Return (x, y) of the center of cell containing provided text 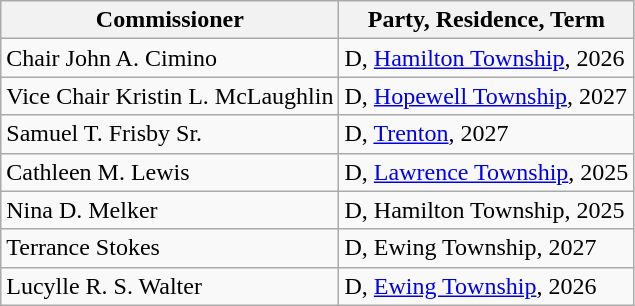
Terrance Stokes (170, 248)
Nina D. Melker (170, 210)
D, Trenton, 2027 (486, 134)
D, Hamilton Township, 2026 (486, 58)
Party, Residence, Term (486, 20)
Cathleen M. Lewis (170, 172)
Chair John A. Cimino (170, 58)
Vice Chair Kristin L. McLaughlin (170, 96)
Samuel T. Frisby Sr. (170, 134)
Commissioner (170, 20)
D, Hopewell Township, 2027 (486, 96)
D, Ewing Township, 2026 (486, 286)
D, Hamilton Township, 2025 (486, 210)
D, Lawrence Township, 2025 (486, 172)
Lucylle R. S. Walter (170, 286)
D, Ewing Township, 2027 (486, 248)
